Output the [X, Y] coordinate of the center of the cell containing the given text.  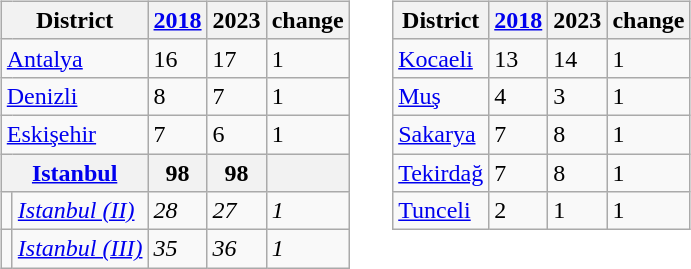
2 [518, 211]
36 [236, 249]
13 [518, 58]
Istanbul (II) [80, 211]
Tekirdağ [441, 173]
Kocaeli [441, 58]
28 [178, 211]
27 [236, 211]
Tunceli [441, 211]
Muş [441, 96]
16 [178, 58]
14 [578, 58]
17 [236, 58]
Istanbul [74, 173]
Eskişehir [74, 134]
35 [178, 249]
4 [518, 96]
3 [578, 96]
Istanbul (III) [80, 249]
Denizli [74, 96]
6 [236, 134]
Antalya [74, 58]
Sakarya [441, 134]
